Find where the given text appears and provide that cell's center as [X, Y] coordinate. 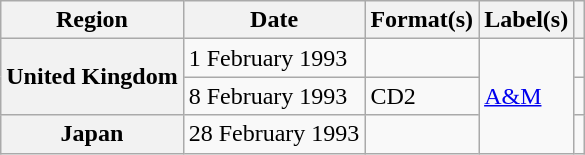
1 February 1993 [274, 58]
Format(s) [422, 20]
United Kingdom [92, 77]
28 February 1993 [274, 134]
Date [274, 20]
Japan [92, 134]
Region [92, 20]
8 February 1993 [274, 96]
A&M [526, 96]
Label(s) [526, 20]
CD2 [422, 96]
